Output the [X, Y] coordinate of the center of the cell containing the given text.  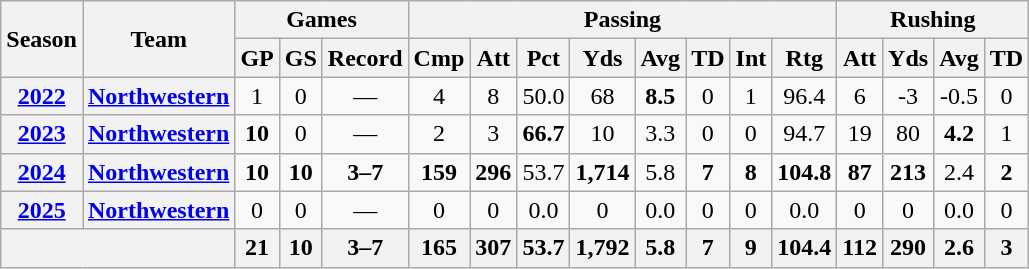
8.5 [660, 96]
Cmp [439, 58]
3.3 [660, 134]
4 [439, 96]
Int [751, 58]
104.4 [804, 248]
Rtg [804, 58]
290 [908, 248]
112 [860, 248]
80 [908, 134]
213 [908, 172]
2023 [42, 134]
2022 [42, 96]
Passing [622, 20]
2.4 [960, 172]
96.4 [804, 96]
Games [322, 20]
Record [365, 58]
Season [42, 39]
296 [494, 172]
-3 [908, 96]
4.2 [960, 134]
Rushing [933, 20]
-0.5 [960, 96]
2025 [42, 210]
1,792 [602, 248]
GP [257, 58]
66.7 [544, 134]
Team [158, 39]
21 [257, 248]
159 [439, 172]
9 [751, 248]
GS [300, 58]
19 [860, 134]
1,714 [602, 172]
87 [860, 172]
104.8 [804, 172]
50.0 [544, 96]
2024 [42, 172]
94.7 [804, 134]
165 [439, 248]
68 [602, 96]
Pct [544, 58]
2.6 [960, 248]
307 [494, 248]
6 [860, 96]
